Detect which cell encompasses the target text, then output its [X, Y] center coordinate. 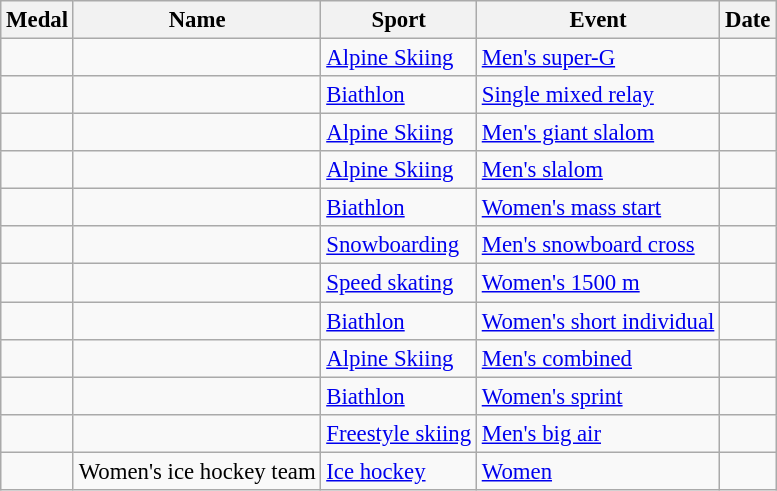
Men's combined [598, 358]
Women's ice hockey team [197, 471]
Snowboarding [399, 245]
Men's snowboard cross [598, 245]
Women's 1500 m [598, 283]
Sport [399, 20]
Men's slalom [598, 170]
Date [748, 20]
Women [598, 471]
Men's giant slalom [598, 133]
Freestyle skiing [399, 433]
Women's mass start [598, 208]
Men's big air [598, 433]
Men's super-G [598, 58]
Single mixed relay [598, 95]
Speed skating [399, 283]
Event [598, 20]
Women's sprint [598, 396]
Medal [38, 20]
Women's short individual [598, 321]
Name [197, 20]
Ice hockey [399, 471]
